Scan for the cell matching the given text and deliver its (X, Y) coordinate at center. 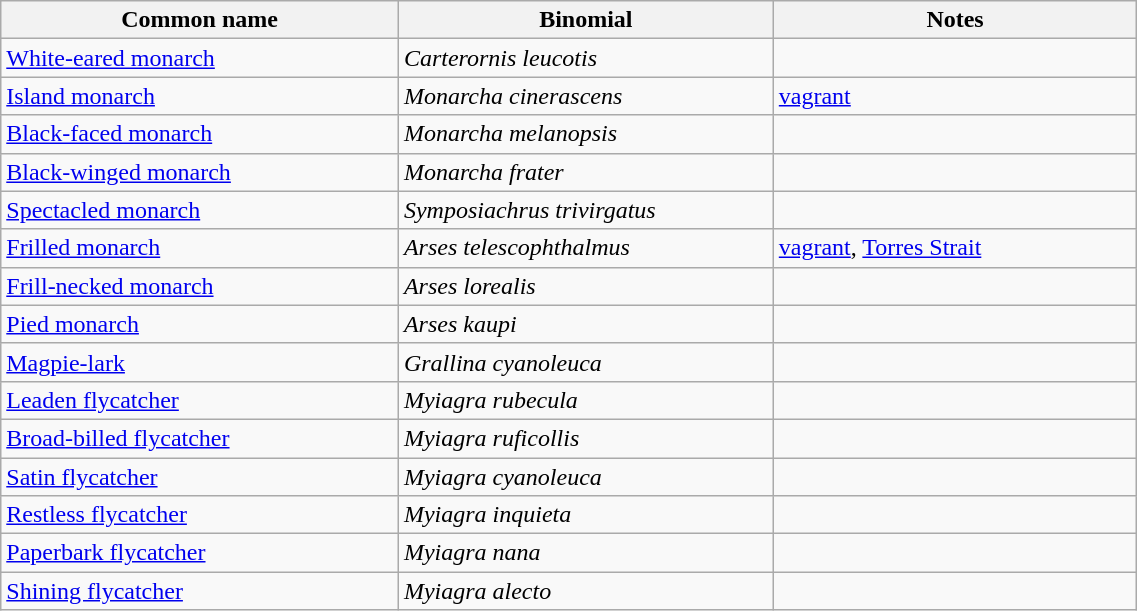
Myiagra alecto (586, 591)
Monarcha melanopsis (586, 134)
Symposiachrus trivirgatus (586, 210)
Magpie-lark (200, 362)
Grallina cyanoleuca (586, 362)
Binomial (586, 20)
Myiagra rubecula (586, 400)
Black-winged monarch (200, 172)
Common name (200, 20)
Satin flycatcher (200, 477)
Monarcha frater (586, 172)
Leaden flycatcher (200, 400)
Frill-necked monarch (200, 286)
vagrant (955, 96)
Arses lorealis (586, 286)
Arses kaupi (586, 324)
Shining flycatcher (200, 591)
Myiagra inquieta (586, 515)
Arses telescophthalmus (586, 248)
Monarcha cinerascens (586, 96)
Spectacled monarch (200, 210)
Island monarch (200, 96)
Black-faced monarch (200, 134)
Myiagra cyanoleuca (586, 477)
vagrant, Torres Strait (955, 248)
Restless flycatcher (200, 515)
Broad-billed flycatcher (200, 438)
Paperbark flycatcher (200, 553)
Notes (955, 20)
White-eared monarch (200, 58)
Pied monarch (200, 324)
Frilled monarch (200, 248)
Myiagra nana (586, 553)
Carterornis leucotis (586, 58)
Myiagra ruficollis (586, 438)
